Provide the [x, y] coordinate of the cell's center where the given text is located.  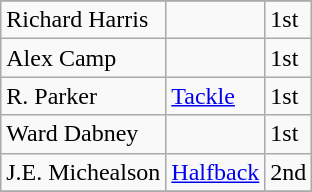
J.E. Michealson [84, 172]
Tackle [216, 96]
2nd [288, 172]
Halfback [216, 172]
Richard Harris [84, 20]
R. Parker [84, 96]
Ward Dabney [84, 134]
Alex Camp [84, 58]
